Search for the cell housing the specified text and yield its (X, Y) center coordinate. 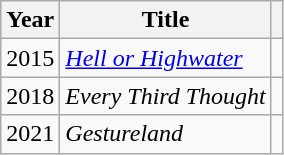
2015 (30, 58)
2018 (30, 96)
Every Third Thought (166, 96)
Hell or Highwater (166, 58)
2021 (30, 134)
Title (166, 20)
Year (30, 20)
Gestureland (166, 134)
